For the text-containing cell, return its midpoint in [X, Y] coordinate format. 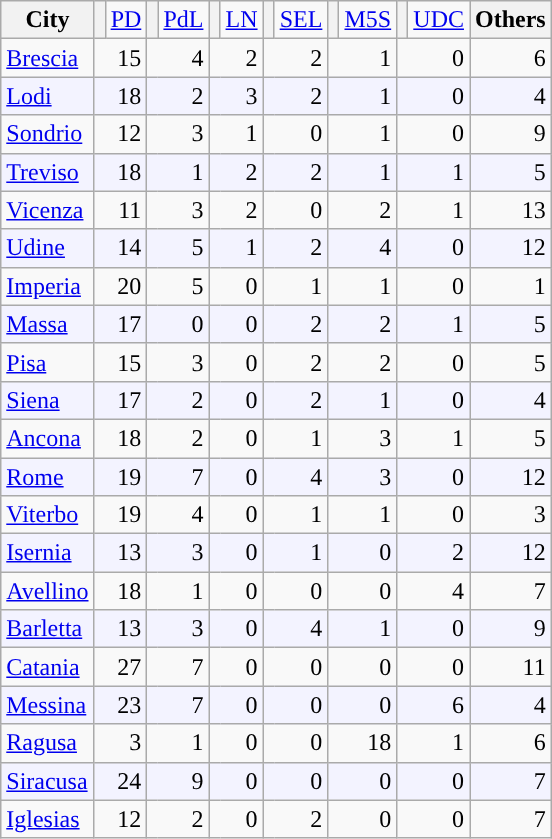
Massa [48, 324]
Isernia [48, 553]
Treviso [48, 172]
Pisa [48, 362]
Rome [48, 477]
Iglesias [48, 819]
SEL [301, 20]
Vicenza [48, 210]
Catania [48, 667]
Ancona [48, 438]
Sondrio [48, 134]
Messina [48, 705]
PdL [184, 20]
Imperia [48, 286]
Siracusa [48, 781]
UDC [439, 20]
Viterbo [48, 515]
Siena [48, 400]
M5S [368, 20]
City [48, 20]
Brescia [48, 58]
27 [120, 667]
Udine [48, 248]
Barletta [48, 629]
LN [242, 20]
23 [120, 705]
Others [511, 20]
Ragusa [48, 743]
Lodi [48, 96]
14 [120, 248]
24 [120, 781]
PD [126, 20]
20 [120, 286]
Avellino [48, 591]
